From the cell containing the given text, extract its center point as [X, Y] coordinate. 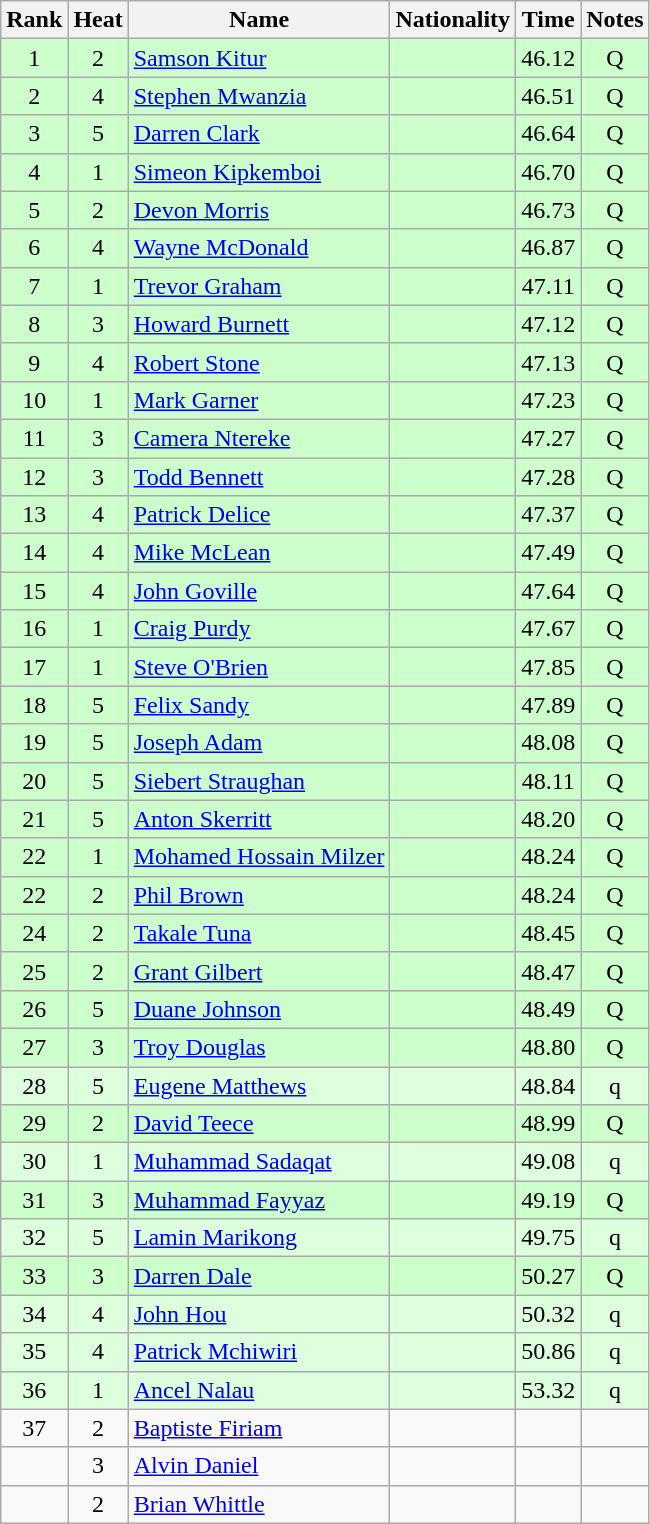
48.11 [548, 781]
11 [34, 438]
Robert Stone [259, 362]
Rank [34, 20]
19 [34, 743]
46.87 [548, 248]
37 [34, 1428]
Howard Burnett [259, 324]
28 [34, 1085]
15 [34, 591]
Mike McLean [259, 553]
48.99 [548, 1124]
Grant Gilbert [259, 971]
49.75 [548, 1238]
Simeon Kipkemboi [259, 172]
9 [34, 362]
Patrick Delice [259, 515]
Darren Dale [259, 1276]
Takale Tuna [259, 933]
53.32 [548, 1390]
46.73 [548, 210]
David Teece [259, 1124]
Devon Morris [259, 210]
47.28 [548, 477]
49.08 [548, 1162]
47.13 [548, 362]
Alvin Daniel [259, 1466]
Todd Bennett [259, 477]
50.27 [548, 1276]
47.67 [548, 629]
48.80 [548, 1047]
47.64 [548, 591]
Ancel Nalau [259, 1390]
Phil Brown [259, 895]
29 [34, 1124]
48.84 [548, 1085]
Anton Skerritt [259, 819]
50.86 [548, 1352]
47.89 [548, 705]
Notes [615, 20]
32 [34, 1238]
46.12 [548, 58]
8 [34, 324]
46.51 [548, 96]
24 [34, 933]
Troy Douglas [259, 1047]
Patrick Mchiwiri [259, 1352]
13 [34, 515]
47.27 [548, 438]
Brian Whittle [259, 1504]
Mark Garner [259, 400]
31 [34, 1200]
35 [34, 1352]
20 [34, 781]
Baptiste Firiam [259, 1428]
Muhammad Sadaqat [259, 1162]
John Goville [259, 591]
25 [34, 971]
7 [34, 286]
Heat [98, 20]
33 [34, 1276]
Lamin Marikong [259, 1238]
49.19 [548, 1200]
47.85 [548, 667]
Wayne McDonald [259, 248]
47.37 [548, 515]
Stephen Mwanzia [259, 96]
Camera Ntereke [259, 438]
50.32 [548, 1314]
17 [34, 667]
48.08 [548, 743]
Time [548, 20]
Duane Johnson [259, 1009]
Mohamed Hossain Milzer [259, 857]
6 [34, 248]
Nationality [453, 20]
Siebert Straughan [259, 781]
Eugene Matthews [259, 1085]
Darren Clark [259, 134]
Samson Kitur [259, 58]
John Hou [259, 1314]
Steve O'Brien [259, 667]
12 [34, 477]
26 [34, 1009]
Muhammad Fayyaz [259, 1200]
16 [34, 629]
34 [34, 1314]
18 [34, 705]
48.47 [548, 971]
Felix Sandy [259, 705]
48.45 [548, 933]
46.70 [548, 172]
14 [34, 553]
21 [34, 819]
27 [34, 1047]
47.23 [548, 400]
Trevor Graham [259, 286]
30 [34, 1162]
46.64 [548, 134]
Name [259, 20]
48.20 [548, 819]
10 [34, 400]
Joseph Adam [259, 743]
36 [34, 1390]
47.49 [548, 553]
48.49 [548, 1009]
47.12 [548, 324]
47.11 [548, 286]
Craig Purdy [259, 629]
